Return the [x, y] coordinate for the center point of the cell that contains the specified text.  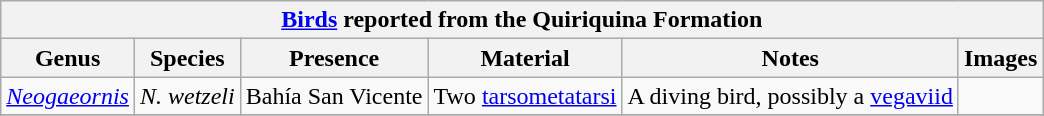
A diving bird, possibly a vegaviid [790, 96]
N. wetzeli [187, 96]
Two tarsometatarsi [525, 96]
Species [187, 58]
Genus [68, 58]
Neogaeornis [68, 96]
Notes [790, 58]
Birds reported from the Quiriquina Formation [522, 20]
Material [525, 58]
Presence [334, 58]
Bahía San Vicente [334, 96]
Images [1000, 58]
